Output the (x, y) coordinate of the center of the cell containing the given text.  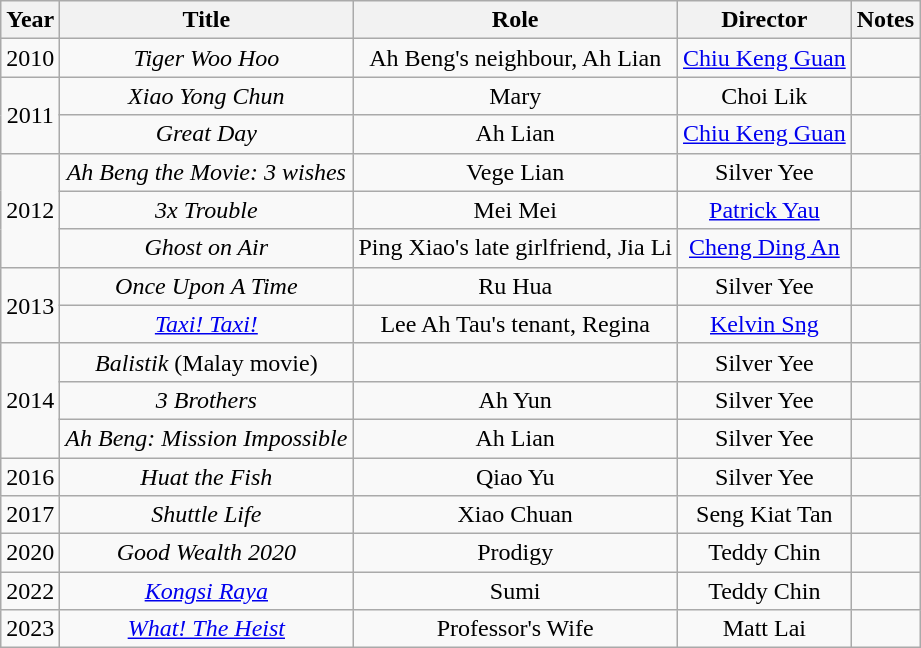
2014 (30, 400)
3 Brothers (206, 400)
Once Upon A Time (206, 286)
2010 (30, 58)
Great Day (206, 134)
Matt Lai (765, 629)
2023 (30, 629)
Professor's Wife (516, 629)
2016 (30, 477)
Ah Beng the Movie: 3 wishes (206, 172)
Ghost on Air (206, 248)
Shuttle Life (206, 515)
Cheng Ding An (765, 248)
Huat the Fish (206, 477)
Notes (885, 20)
Ru Hua (516, 286)
Ping Xiao's late girlfriend, Jia Li (516, 248)
Mei Mei (516, 210)
Title (206, 20)
Balistik (Malay movie) (206, 362)
Ah Beng's neighbour, Ah Lian (516, 58)
Good Wealth 2020 (206, 553)
Director (765, 20)
2013 (30, 305)
Patrick Yau (765, 210)
3x Trouble (206, 210)
2011 (30, 115)
2020 (30, 553)
Xiao Yong Chun (206, 96)
2017 (30, 515)
Role (516, 20)
Year (30, 20)
2012 (30, 210)
Kongsi Raya (206, 591)
Lee Ah Tau's tenant, Regina (516, 324)
Kelvin Sng (765, 324)
Sumi (516, 591)
Mary (516, 96)
Qiao Yu (516, 477)
What! The Heist (206, 629)
Prodigy (516, 553)
Ah Beng: Mission Impossible (206, 438)
Xiao Chuan (516, 515)
Vege Lian (516, 172)
Tiger Woo Hoo (206, 58)
2022 (30, 591)
Seng Kiat Tan (765, 515)
Choi Lik (765, 96)
Taxi! Taxi! (206, 324)
Ah Yun (516, 400)
